Determine the (x, y) coordinate at the center of the cell enclosing the given text.  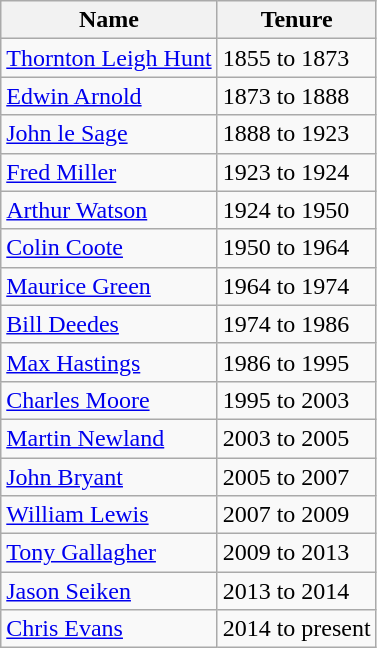
John Bryant (109, 477)
1924 to 1950 (296, 210)
Chris Evans (109, 629)
Jason Seiken (109, 591)
1964 to 1974 (296, 286)
1855 to 1873 (296, 58)
2014 to present (296, 629)
2005 to 2007 (296, 477)
Charles Moore (109, 400)
1995 to 2003 (296, 400)
Max Hastings (109, 362)
William Lewis (109, 515)
Bill Deedes (109, 324)
Martin Newland (109, 438)
Name (109, 20)
2007 to 2009 (296, 515)
Maurice Green (109, 286)
1950 to 1964 (296, 248)
2009 to 2013 (296, 553)
1974 to 1986 (296, 324)
Tenure (296, 20)
Arthur Watson (109, 210)
1873 to 1888 (296, 96)
2013 to 2014 (296, 591)
Tony Gallagher (109, 553)
1986 to 1995 (296, 362)
Colin Coote (109, 248)
1923 to 1924 (296, 172)
Edwin Arnold (109, 96)
John le Sage (109, 134)
Fred Miller (109, 172)
1888 to 1923 (296, 134)
2003 to 2005 (296, 438)
Thornton Leigh Hunt (109, 58)
